Return the (X, Y) coordinate for the center point of the cell that contains the specified text.  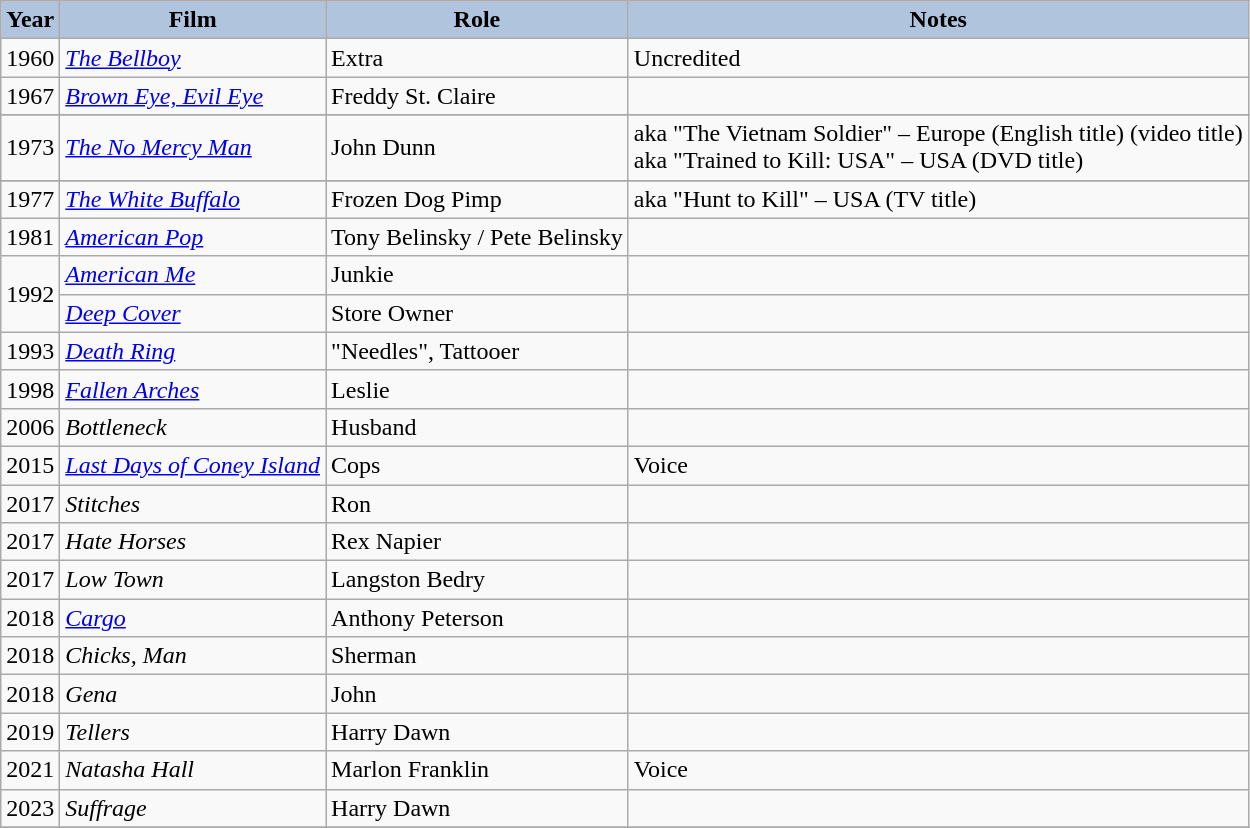
Cargo (193, 618)
Gena (193, 694)
2023 (30, 808)
2019 (30, 732)
2021 (30, 770)
John (478, 694)
Ron (478, 503)
The Bellboy (193, 58)
2015 (30, 465)
American Pop (193, 237)
Hate Horses (193, 542)
Langston Bedry (478, 580)
Role (478, 20)
1981 (30, 237)
Junkie (478, 275)
John Dunn (478, 148)
Last Days of Coney Island (193, 465)
Deep Cover (193, 313)
Tellers (193, 732)
Frozen Dog Pimp (478, 199)
Natasha Hall (193, 770)
Rex Napier (478, 542)
American Me (193, 275)
Low Town (193, 580)
Bottleneck (193, 427)
Brown Eye, Evil Eye (193, 96)
1977 (30, 199)
Anthony Peterson (478, 618)
2006 (30, 427)
The No Mercy Man (193, 148)
Chicks, Man (193, 656)
Leslie (478, 389)
aka "The Vietnam Soldier" – Europe (English title) (video title)aka "Trained to Kill: USA" – USA (DVD title) (938, 148)
1998 (30, 389)
Fallen Arches (193, 389)
Film (193, 20)
1973 (30, 148)
Sherman (478, 656)
Uncredited (938, 58)
1993 (30, 351)
Notes (938, 20)
Tony Belinsky / Pete Belinsky (478, 237)
Stitches (193, 503)
Death Ring (193, 351)
1967 (30, 96)
Cops (478, 465)
Freddy St. Claire (478, 96)
Husband (478, 427)
Extra (478, 58)
1960 (30, 58)
1992 (30, 294)
"Needles", Tattooer (478, 351)
Marlon Franklin (478, 770)
aka "Hunt to Kill" – USA (TV title) (938, 199)
The White Buffalo (193, 199)
Year (30, 20)
Store Owner (478, 313)
Suffrage (193, 808)
